Extract the (X, Y) coordinate from the center of the cell holding the provided text.  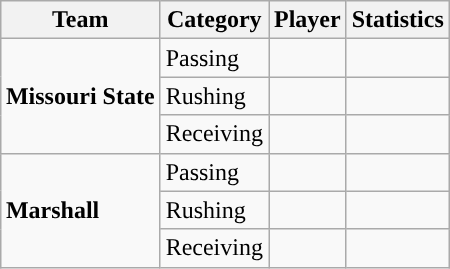
Category (214, 20)
Missouri State (80, 96)
Marshall (80, 210)
Player (307, 20)
Team (80, 20)
Statistics (398, 20)
